Determine the (X, Y) coordinate at the center of the cell enclosing the given text.  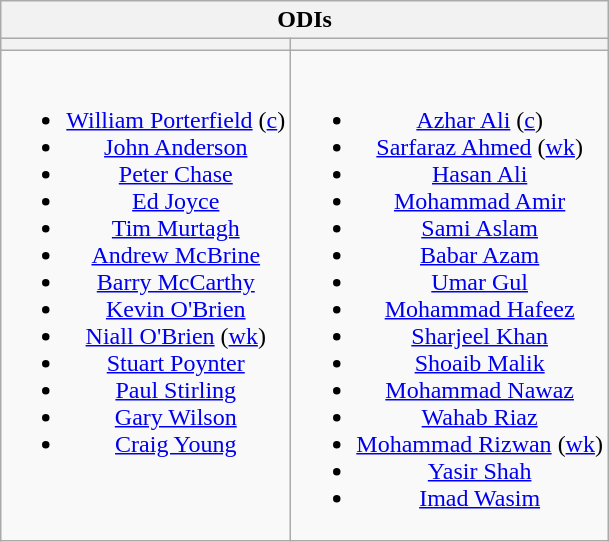
ODIs (305, 20)
